Extract the (X, Y) coordinate from the center of the cell holding the provided text.  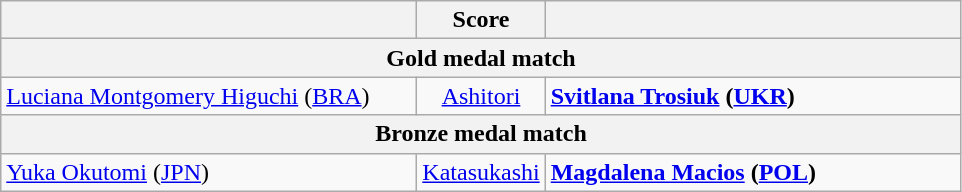
Luciana Montgomery Higuchi (BRA) (209, 96)
Yuka Okutomi (JPN) (209, 172)
Magdalena Macios (POL) (753, 172)
Katasukashi (481, 172)
Score (481, 20)
Svitlana Trosiuk (UKR) (753, 96)
Ashitori (481, 96)
Bronze medal match (481, 134)
Gold medal match (481, 58)
